From the cell containing the given text, extract its center point as (X, Y) coordinate. 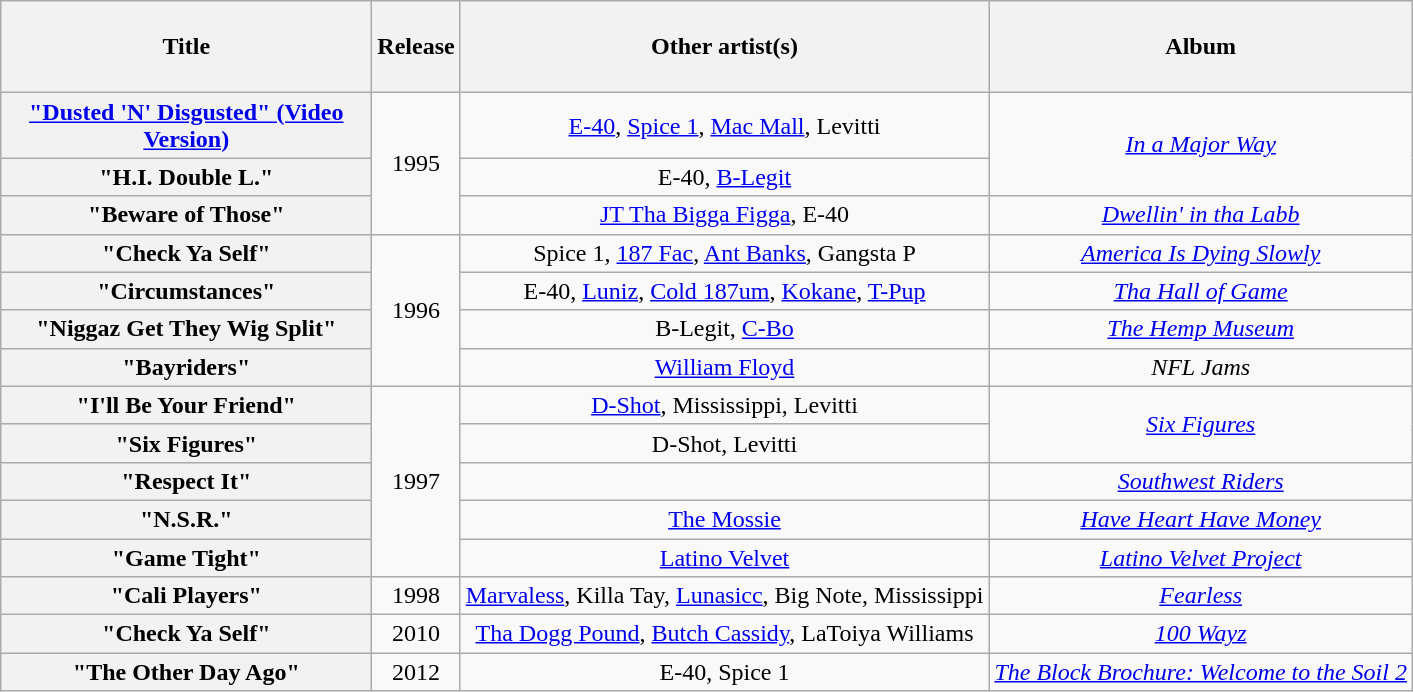
The Block Brochure: Welcome to the Soil 2 (1201, 672)
Spice 1, 187 Fac, Ant Banks, Gangsta P (724, 253)
Release (416, 47)
Title (186, 47)
Latino Velvet (724, 557)
E-40, Luniz, Cold 187um, Kokane, T-Pup (724, 291)
"Cali Players" (186, 596)
Tha Dogg Pound, Butch Cassidy, LaToiya Williams (724, 634)
Latino Velvet Project (1201, 557)
Marvaless, Killa Tay, Lunasicc, Big Note, Mississippi (724, 596)
"Dusted 'N' Disgusted" (Video Version) (186, 126)
E-40, B-Legit (724, 177)
NFL Jams (1201, 367)
Six Figures (1201, 424)
D-Shot, Mississippi, Levitti (724, 405)
Fearless (1201, 596)
1997 (416, 481)
1995 (416, 164)
"Respect It" (186, 481)
"Bayriders" (186, 367)
Other artist(s) (724, 47)
100 Wayz (1201, 634)
Album (1201, 47)
E-40, Spice 1, Mac Mall, Levitti (724, 126)
America Is Dying Slowly (1201, 253)
"Game Tight" (186, 557)
"H.I. Double L." (186, 177)
Tha Hall of Game (1201, 291)
"N.S.R." (186, 519)
Southwest Riders (1201, 481)
"Circumstances" (186, 291)
1996 (416, 310)
"Niggaz Get They Wig Split" (186, 329)
The Mossie (724, 519)
"Beware of Those" (186, 215)
"The Other Day Ago" (186, 672)
JT Tha Bigga Figga, E-40 (724, 215)
B-Legit, C-Bo (724, 329)
2012 (416, 672)
The Hemp Museum (1201, 329)
In a Major Way (1201, 144)
D-Shot, Levitti (724, 443)
Have Heart Have Money (1201, 519)
E-40, Spice 1 (724, 672)
"Six Figures" (186, 443)
William Floyd (724, 367)
"I'll Be Your Friend" (186, 405)
2010 (416, 634)
1998 (416, 596)
Dwellin' in tha Labb (1201, 215)
